Return (X, Y) of the center of cell containing provided text 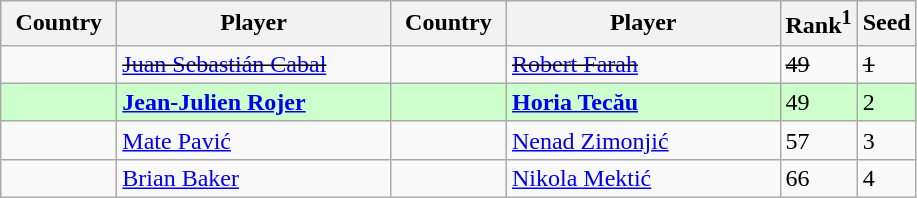
Brian Baker (254, 178)
1 (886, 64)
66 (818, 178)
57 (818, 140)
Jean-Julien Rojer (254, 102)
Nikola Mektić (643, 178)
Juan Sebastián Cabal (254, 64)
3 (886, 140)
Robert Farah (643, 64)
Horia Tecău (643, 102)
Nenad Zimonjić (643, 140)
4 (886, 178)
Rank1 (818, 24)
2 (886, 102)
Mate Pavić (254, 140)
Seed (886, 24)
